Extract the [x, y] coordinate from the center of the cell holding the provided text.  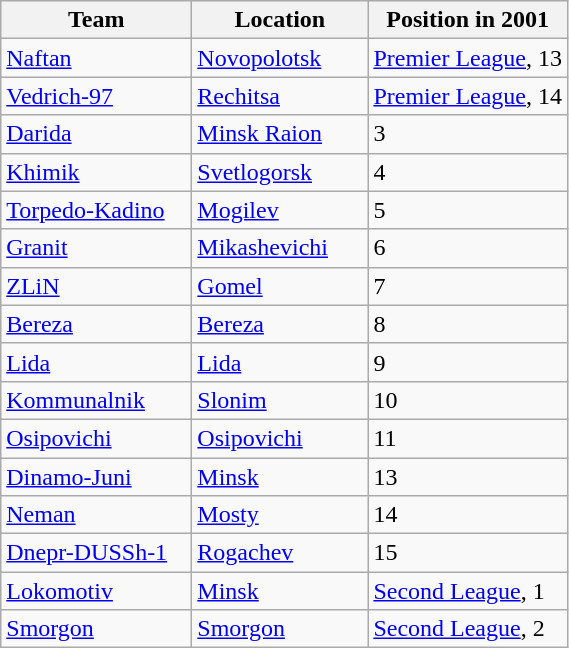
Location [280, 20]
Rechitsa [280, 96]
Svetlogorsk [280, 172]
Mogilev [280, 210]
Minsk Raion [280, 134]
3 [468, 134]
6 [468, 248]
Second League, 2 [468, 629]
Mikashevichi [280, 248]
7 [468, 286]
Mosty [280, 515]
4 [468, 172]
Position in 2001 [468, 20]
Granit [96, 248]
Naftan [96, 58]
Slonim [280, 400]
14 [468, 515]
10 [468, 400]
Dnepr-DUSSh-1 [96, 553]
Gomel [280, 286]
11 [468, 438]
9 [468, 362]
Rogachev [280, 553]
13 [468, 477]
8 [468, 324]
Premier League, 14 [468, 96]
ZLiN [96, 286]
Neman [96, 515]
15 [468, 553]
5 [468, 210]
Second League, 1 [468, 591]
Kommunalnik [96, 400]
Premier League, 13 [468, 58]
Novopolotsk [280, 58]
Team [96, 20]
Khimik [96, 172]
Lokomotiv [96, 591]
Dinamo-Juni [96, 477]
Torpedo-Kadino [96, 210]
Darida [96, 134]
Vedrich-97 [96, 96]
